Capture the cell that displays the provided text and extract its (x, y) central coordinate. 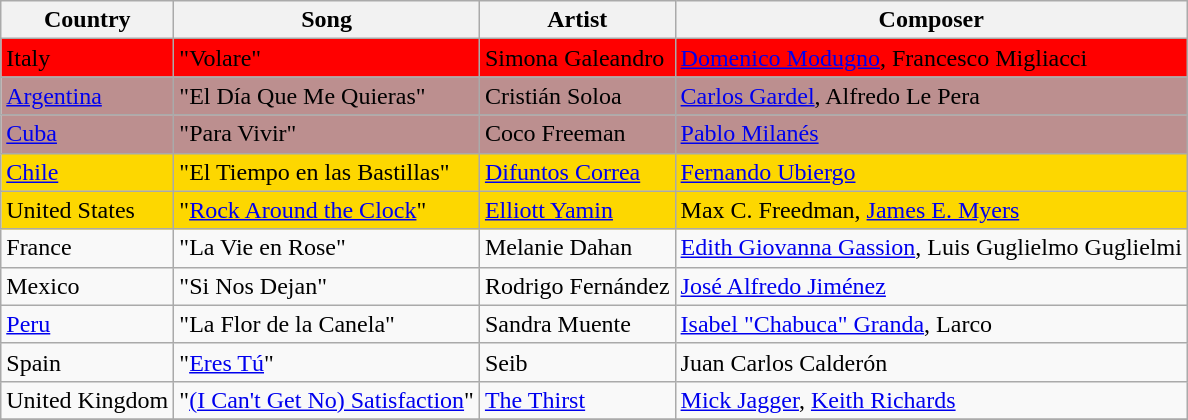
"(I Can't Get No) Satisfaction" (327, 400)
Domenico Modugno, Francesco Migliacci (931, 58)
Country (88, 20)
Song (327, 20)
"Para Vivir" (327, 134)
Italy (88, 58)
Argentina (88, 96)
Artist (577, 20)
United Kingdom (88, 400)
"El Día Que Me Quieras" (327, 96)
"El Tiempo en las Bastillas" (327, 172)
"Rock Around the Clock" (327, 210)
Melanie Dahan (577, 248)
Fernando Ubiergo (931, 172)
United States (88, 210)
France (88, 248)
Max C. Freedman, James E. Myers (931, 210)
"La Vie en Rose" (327, 248)
Pablo Milanés (931, 134)
Elliott Yamin (577, 210)
Edith Giovanna Gassion, Luis Guglielmo Guglielmi (931, 248)
"Eres Tú" (327, 362)
Simona Galeandro (577, 58)
"La Flor de la Canela" (327, 324)
José Alfredo Jiménez (931, 286)
Composer (931, 20)
"Volare" (327, 58)
Cristián Soloa (577, 96)
Isabel "Chabuca" Granda, Larco (931, 324)
Peru (88, 324)
Sandra Muente (577, 324)
Carlos Gardel, Alfredo Le Pera (931, 96)
Seib (577, 362)
Coco Freeman (577, 134)
Rodrigo Fernández (577, 286)
The Thirst (577, 400)
Difuntos Correa (577, 172)
Mick Jagger, Keith Richards (931, 400)
"Si Nos Dejan" (327, 286)
Chile (88, 172)
Mexico (88, 286)
Juan Carlos Calderón (931, 362)
Cuba (88, 134)
Spain (88, 362)
